Provide the [x, y] coordinate of the cell's center where the given text is located.  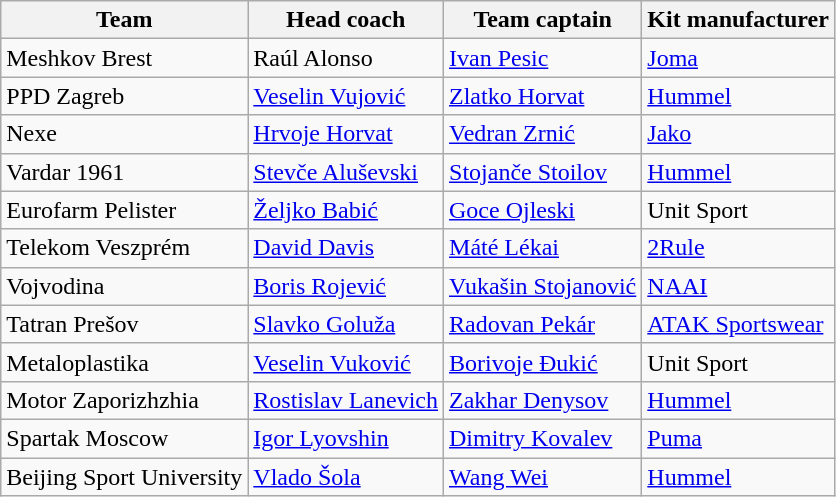
Goce Ojleski [543, 210]
Igor Lyovshin [346, 438]
Ivan Pesic [543, 58]
David Davis [346, 248]
Beijing Sport University [124, 477]
Borivoje Đukić [543, 362]
Stevče Aluševski [346, 172]
Kit manufacturer [738, 20]
Spartak Moscow [124, 438]
Veselin Vuković [346, 362]
Veselin Vujović [346, 96]
Vukašin Stojanović [543, 286]
Jako [738, 134]
Máté Lékai [543, 248]
Radovan Pekár [543, 324]
Tatran Prešov [124, 324]
Head coach [346, 20]
Team captain [543, 20]
Motor Zaporizhzhia [124, 400]
Vardar 1961 [124, 172]
Team [124, 20]
Vlado Šola [346, 477]
Stojanče Stoilov [543, 172]
Željko Babić [346, 210]
Joma [738, 58]
Wang Wei [543, 477]
Telekom Veszprém [124, 248]
NAAI [738, 286]
Vedran Zrnić [543, 134]
Raúl Alonso [346, 58]
Rostislav Lanevich [346, 400]
Slavko Goluža [346, 324]
Boris Rojević [346, 286]
Dimitry Kovalev [543, 438]
Zakhar Denysov [543, 400]
Hrvoje Horvat [346, 134]
Eurofarm Pelister [124, 210]
2Rule [738, 248]
Puma [738, 438]
Vojvodina [124, 286]
PPD Zagreb [124, 96]
Nexe [124, 134]
Metaloplastika [124, 362]
Zlatko Horvat [543, 96]
Meshkov Brest [124, 58]
ATAK Sportswear [738, 324]
